Scan for the cell matching the given text and deliver its (X, Y) coordinate at center. 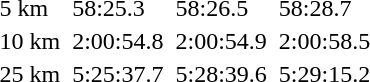
2:00:54.8 (118, 41)
2:00:54.9 (221, 41)
